Scan for the cell matching the given text and deliver its (x, y) coordinate at center. 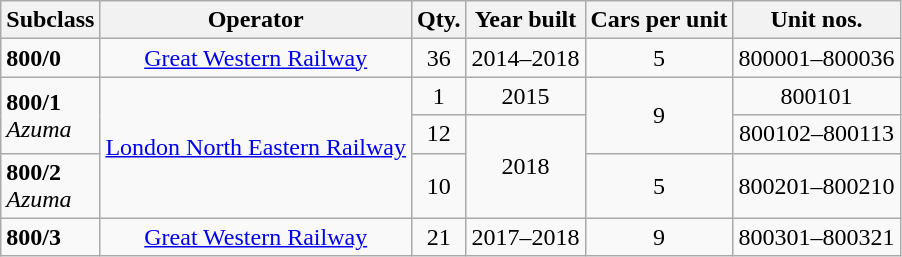
10 (439, 186)
1 (439, 96)
800/3 (50, 237)
800101 (816, 96)
2018 (526, 166)
800/2Azuma (50, 186)
London North Eastern Railway (256, 148)
800/1Azuma (50, 115)
Qty. (439, 20)
36 (439, 58)
800001–800036 (816, 58)
800102–800113 (816, 134)
800201–800210 (816, 186)
Unit nos. (816, 20)
2014–2018 (526, 58)
Cars per unit (659, 20)
Subclass (50, 20)
21 (439, 237)
2017–2018 (526, 237)
800301–800321 (816, 237)
800/0 (50, 58)
Year built (526, 20)
Operator (256, 20)
12 (439, 134)
2015 (526, 96)
